Output the (x, y) coordinate of the center of the cell containing the given text.  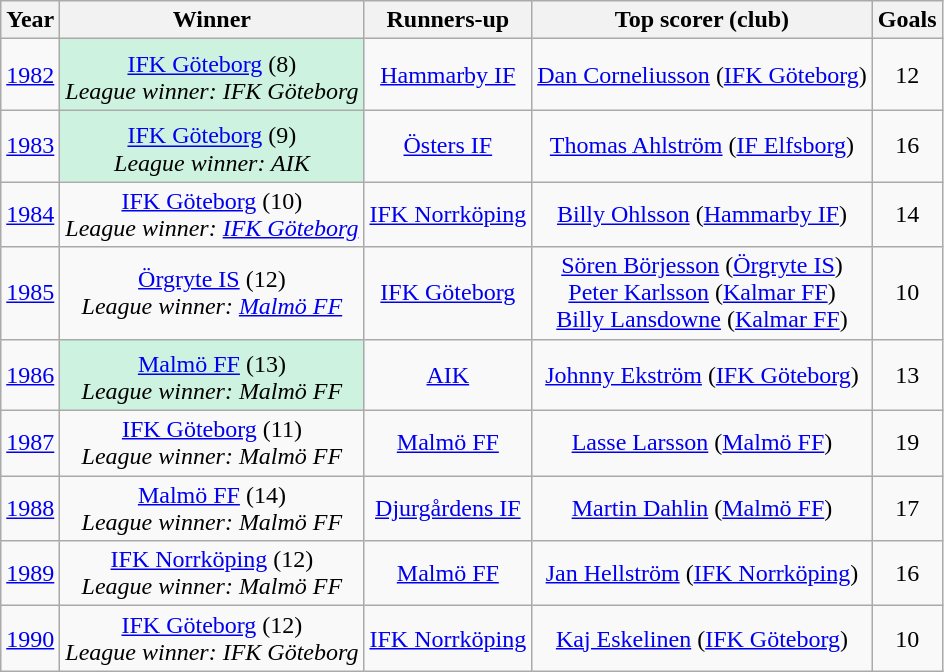
Martin Dahlin (Malmö FF) (702, 508)
1985 (30, 293)
IFK Göteborg (448, 293)
1987 (30, 444)
Malmö FF (13) League winner: Malmö FF (212, 375)
Kaj Eskelinen (IFK Göteborg) (702, 638)
Djurgårdens IF (448, 508)
Thomas Ahlström (IF Elfsborg) (702, 146)
Örgryte IS (12) League winner: Malmö FF (212, 293)
IFK Göteborg (9) League winner: AIK (212, 146)
12 (907, 75)
Johnny Ekström (IFK Göteborg) (702, 375)
Hammarby IF (448, 75)
Winner (212, 20)
IFK Göteborg (10) League winner: IFK Göteborg (212, 214)
Billy Ohlsson (Hammarby IF) (702, 214)
1986 (30, 375)
Malmö FF (14) League winner: Malmö FF (212, 508)
IFK Göteborg (12) League winner: IFK Göteborg (212, 638)
Year (30, 20)
IFK Göteborg (8) League winner: IFK Göteborg (212, 75)
14 (907, 214)
1983 (30, 146)
13 (907, 375)
19 (907, 444)
Östers IF (448, 146)
Jan Hellström (IFK Norrköping) (702, 574)
IFK Norrköping (12) League winner: Malmö FF (212, 574)
1989 (30, 574)
17 (907, 508)
IFK Göteborg (11) League winner: Malmö FF (212, 444)
Goals (907, 20)
Sören Börjesson (Örgryte IS)Peter Karlsson (Kalmar FF)Billy Lansdowne (Kalmar FF) (702, 293)
1982 (30, 75)
Top scorer (club) (702, 20)
1990 (30, 638)
Runners-up (448, 20)
Lasse Larsson (Malmö FF) (702, 444)
1988 (30, 508)
Dan Corneliusson (IFK Göteborg) (702, 75)
AIK (448, 375)
1984 (30, 214)
